Search for the cell housing the specified text and yield its [x, y] center coordinate. 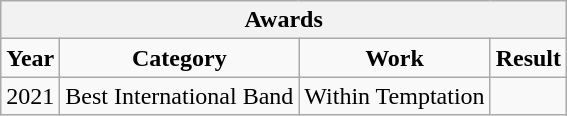
Result [528, 58]
Work [394, 58]
Year [30, 58]
2021 [30, 96]
Best International Band [180, 96]
Within Temptation [394, 96]
Awards [284, 20]
Category [180, 58]
